Output the (x, y) coordinate of the center of the cell containing the given text.  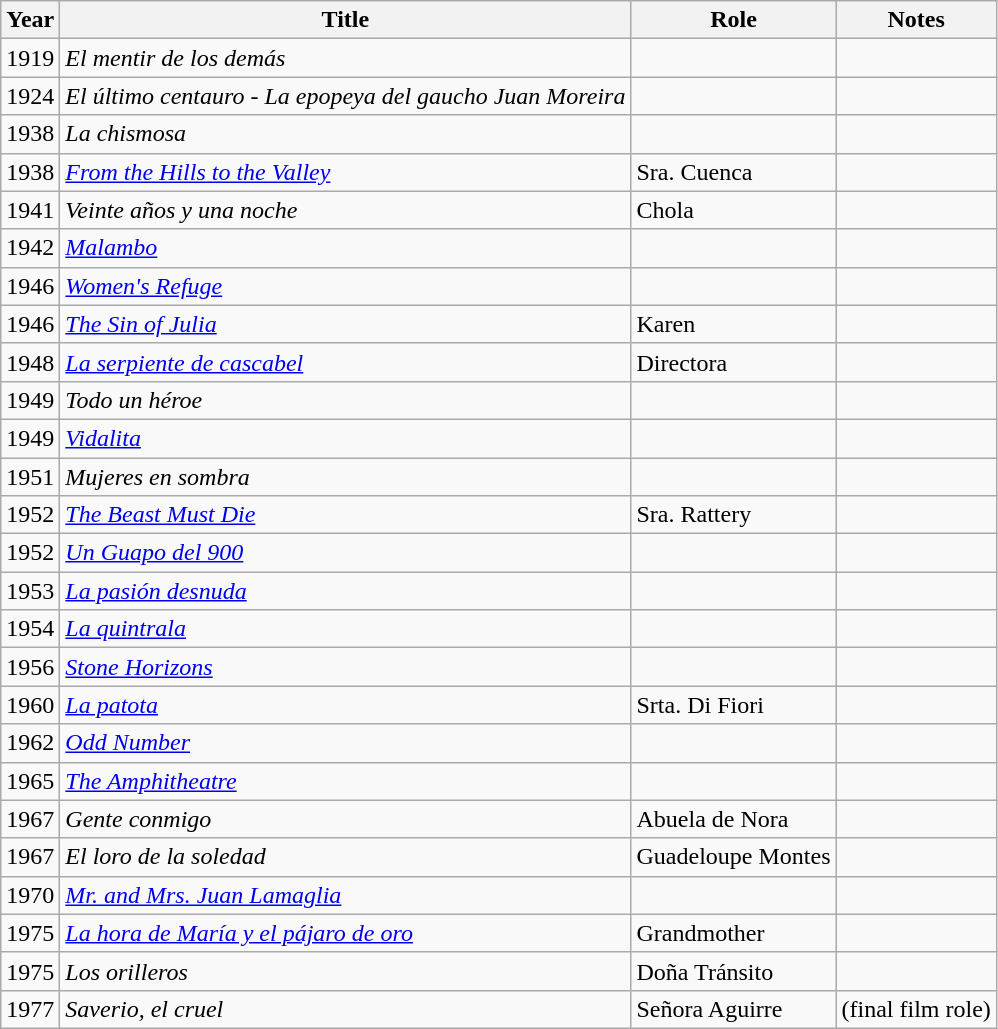
1924 (30, 96)
Srta. Di Fiori (734, 705)
Un Guapo del 900 (346, 553)
La serpiente de cascabel (346, 362)
Vidalita (346, 438)
1953 (30, 591)
Grandmother (734, 933)
El loro de la soledad (346, 857)
Chola (734, 210)
1941 (30, 210)
Todo un héroe (346, 400)
The Amphitheatre (346, 781)
The Sin of Julia (346, 324)
Gente conmigo (346, 819)
La patota (346, 705)
El último centauro - La epopeya del gaucho Juan Moreira (346, 96)
La hora de María y el pájaro de oro (346, 933)
Role (734, 20)
Sra. Cuenca (734, 172)
1962 (30, 743)
1965 (30, 781)
From the Hills to the Valley (346, 172)
1977 (30, 1009)
Directora (734, 362)
Odd Number (346, 743)
Mujeres en sombra (346, 477)
1942 (30, 248)
Title (346, 20)
The Beast Must Die (346, 515)
1919 (30, 58)
Señora Aguirre (734, 1009)
Veinte años y una noche (346, 210)
1960 (30, 705)
1970 (30, 895)
Malambo (346, 248)
La quintrala (346, 629)
Guadeloupe Montes (734, 857)
La pasión desnuda (346, 591)
Saverio, el cruel (346, 1009)
1956 (30, 667)
Los orilleros (346, 971)
1954 (30, 629)
El mentir de los demás (346, 58)
Doña Tránsito (734, 971)
1948 (30, 362)
Year (30, 20)
Notes (916, 20)
Karen (734, 324)
Mr. and Mrs. Juan Lamaglia (346, 895)
Women's Refuge (346, 286)
La chismosa (346, 134)
Stone Horizons (346, 667)
Abuela de Nora (734, 819)
(final film role) (916, 1009)
1951 (30, 477)
Sra. Rattery (734, 515)
